Provide the (x, y) coordinate of the cell's center where the given text is located.  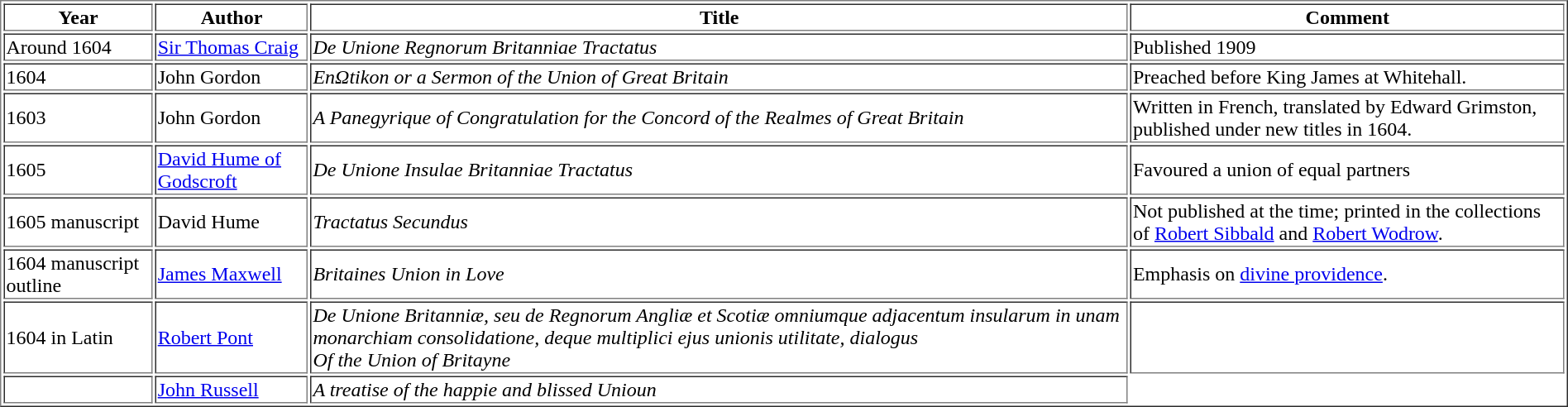
Tractatus Secundus (719, 222)
David Hume of Godscroft (232, 170)
Around 1604 (78, 46)
Not published at the time; printed in the collections of Robert Sibbald and Robert Wodrow. (1348, 222)
A Panegyrique of Congratulation for the Concord of the Realmes of Great Britain (719, 117)
De Unione Regnorum Britanniae Tractatus (719, 46)
1603 (78, 117)
David Hume (232, 222)
John Russell (232, 389)
1604 (78, 76)
Title (719, 17)
Published 1909 (1348, 46)
1604 manuscript outline (78, 275)
Favoured a union of equal partners (1348, 170)
Robert Pont (232, 338)
Emphasis on divine providence. (1348, 275)
Comment (1348, 17)
Author (232, 17)
A treatise of the happie and blissed Unioun (719, 389)
EnΩtikon or a Sermon of the Union of Great Britain (719, 76)
Sir Thomas Craig (232, 46)
Britaines Union in Love (719, 275)
Preached before King James at Whitehall. (1348, 76)
James Maxwell (232, 275)
1605 manuscript (78, 222)
1604 in Latin (78, 338)
Written in French, translated by Edward Grimston, published under new titles in 1604. (1348, 117)
1605 (78, 170)
De Unione Insulae Britanniae Tractatus (719, 170)
Year (78, 17)
